For the text-containing cell, return its midpoint in [X, Y] coordinate format. 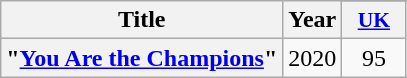
2020 [312, 58]
Year [312, 20]
Title [142, 20]
UK [374, 20]
95 [374, 58]
"You Are the Champions" [142, 58]
